Scan for the cell matching the given text and deliver its [X, Y] coordinate at center. 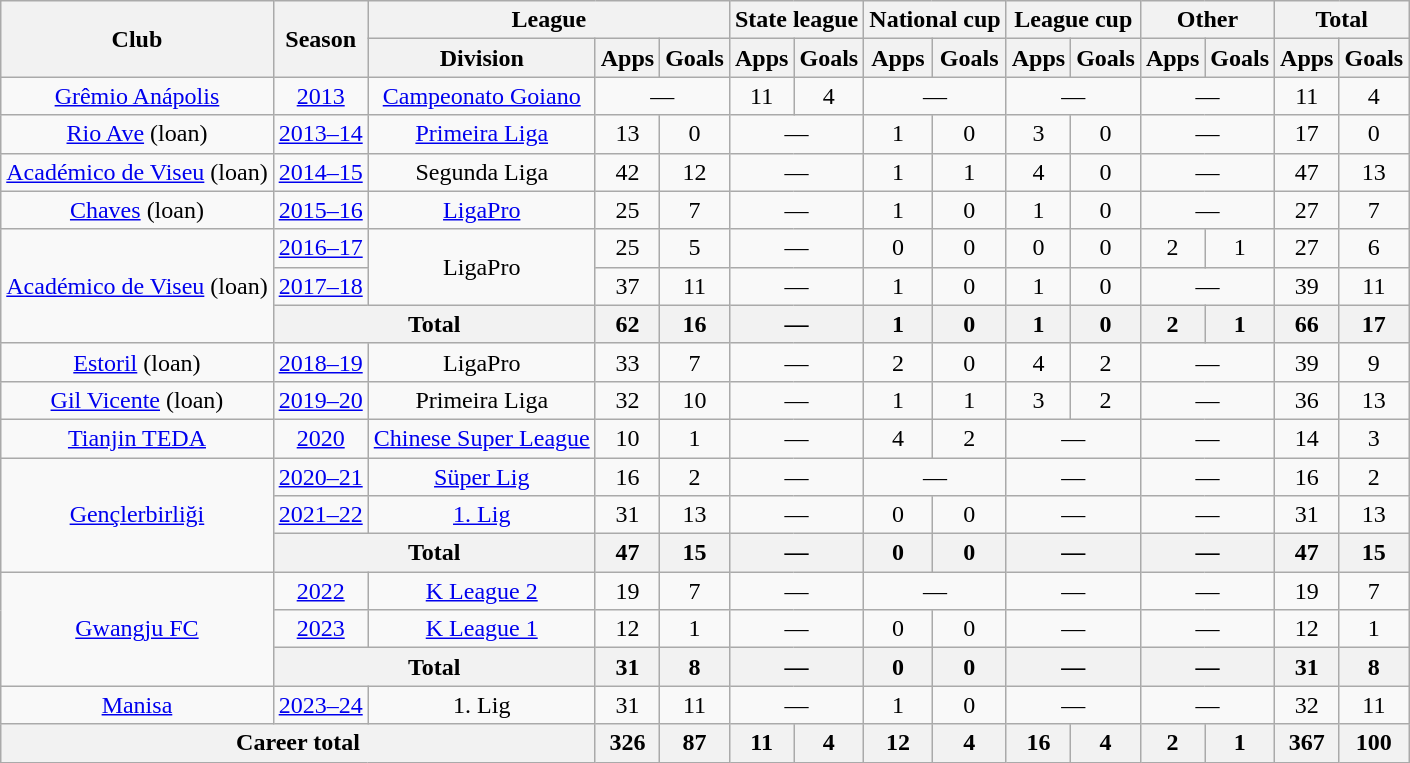
62 [627, 324]
Campeonato Goiano [482, 96]
League cup [1073, 20]
2013–14 [320, 134]
State league [796, 20]
Grêmio Anápolis [137, 96]
Club [137, 39]
2013 [320, 96]
K League 2 [482, 591]
Rio Ave (loan) [137, 134]
100 [1374, 743]
League [548, 20]
14 [1307, 438]
Chinese Super League [482, 438]
2019–20 [320, 400]
5 [695, 248]
Estoril (loan) [137, 362]
Chaves (loan) [137, 210]
36 [1307, 400]
Segunda Liga [482, 172]
66 [1307, 324]
Gençlerbirliği [137, 515]
2016–17 [320, 248]
2021–22 [320, 515]
National cup [935, 20]
Career total [298, 743]
2020–21 [320, 477]
2020 [320, 438]
Season [320, 39]
Gil Vicente (loan) [137, 400]
367 [1307, 743]
42 [627, 172]
6 [1374, 248]
K League 1 [482, 629]
Other [1207, 20]
87 [695, 743]
Süper Lig [482, 477]
2017–18 [320, 286]
Division [482, 58]
Gwangju FC [137, 629]
9 [1374, 362]
2015–16 [320, 210]
Manisa [137, 705]
2023–24 [320, 705]
37 [627, 286]
2023 [320, 629]
2018–19 [320, 362]
326 [627, 743]
2014–15 [320, 172]
Tianjin TEDA [137, 438]
33 [627, 362]
2022 [320, 591]
